Capture the cell that displays the provided text and extract its [X, Y] central coordinate. 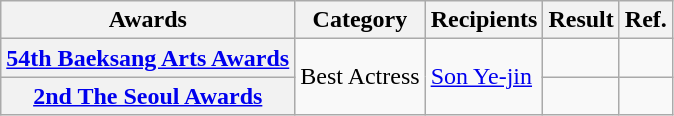
Ref. [646, 20]
Result [581, 20]
Best Actress [360, 77]
54th Baeksang Arts Awards [148, 58]
Category [360, 20]
2nd The Seoul Awards [148, 96]
Son Ye-jin [484, 77]
Recipients [484, 20]
Awards [148, 20]
